Return [x, y] of the center of cell containing provided text 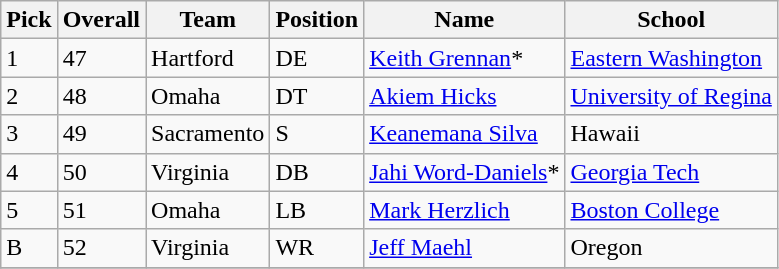
Mark Herzlich [464, 210]
Hartford [208, 58]
3 [29, 134]
52 [101, 248]
DE [317, 58]
Keanemana Silva [464, 134]
Pick [29, 20]
Jeff Maehl [464, 248]
S [317, 134]
Team [208, 20]
Oregon [671, 248]
University of Regina [671, 96]
Jahi Word-Daniels* [464, 172]
Name [464, 20]
Georgia Tech [671, 172]
WR [317, 248]
Akiem Hicks [464, 96]
Sacramento [208, 134]
Boston College [671, 210]
47 [101, 58]
B [29, 248]
Hawaii [671, 134]
48 [101, 96]
2 [29, 96]
DB [317, 172]
LB [317, 210]
Eastern Washington [671, 58]
Keith Grennan* [464, 58]
4 [29, 172]
51 [101, 210]
49 [101, 134]
Position [317, 20]
50 [101, 172]
1 [29, 58]
5 [29, 210]
Overall [101, 20]
DT [317, 96]
School [671, 20]
